Identify which cell holds the provided text, then report its [X, Y] central coordinate. 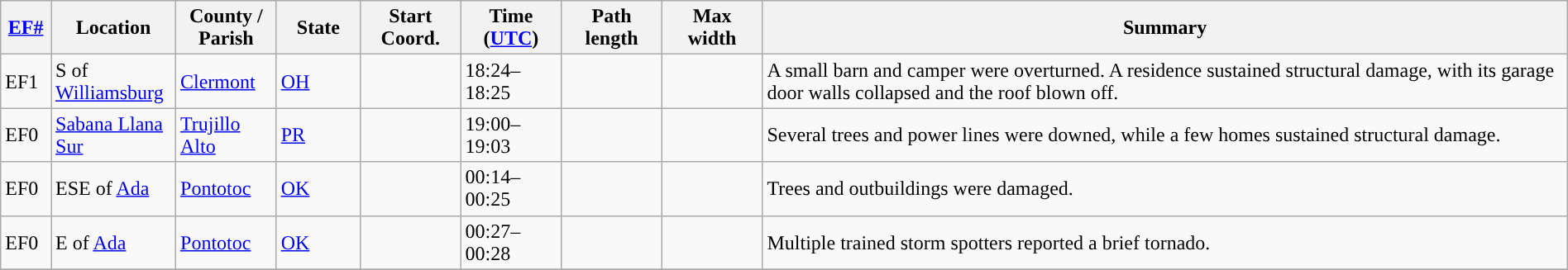
A small barn and camper were overturned. A residence sustained structural damage, with its garage door walls collapsed and the roof blown off. [1164, 81]
00:27–00:28 [511, 243]
00:14–00:25 [511, 188]
Start Coord. [410, 28]
ESE of Ada [114, 188]
Summary [1164, 28]
Location [114, 28]
E of Ada [114, 243]
Multiple trained storm spotters reported a brief tornado. [1164, 243]
Clermont [227, 81]
18:24–18:25 [511, 81]
Time (UTC) [511, 28]
Trujillo Alto [227, 135]
Trees and outbuildings were damaged. [1164, 188]
OH [318, 81]
Several trees and power lines were downed, while a few homes sustained structural damage. [1164, 135]
County / Parish [227, 28]
19:00–19:03 [511, 135]
PR [318, 135]
Max width [712, 28]
S of Williamsburg [114, 81]
EF# [26, 28]
EF1 [26, 81]
Path length [612, 28]
Sabana Llana Sur [114, 135]
State [318, 28]
